For the text-containing cell, return its midpoint in [X, Y] coordinate format. 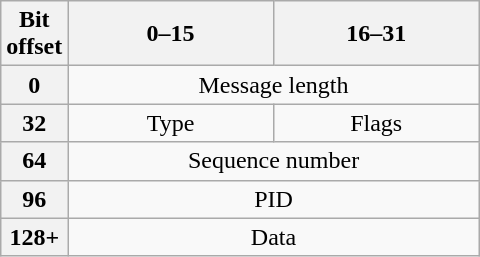
16–31 [376, 34]
0 [34, 85]
Data [274, 237]
96 [34, 199]
Bit offset [34, 34]
128+ [34, 237]
Type [170, 123]
0–15 [170, 34]
Message length [274, 85]
32 [34, 123]
Flags [376, 123]
64 [34, 161]
Sequence number [274, 161]
PID [274, 199]
